For the text-containing cell, return its midpoint in [X, Y] coordinate format. 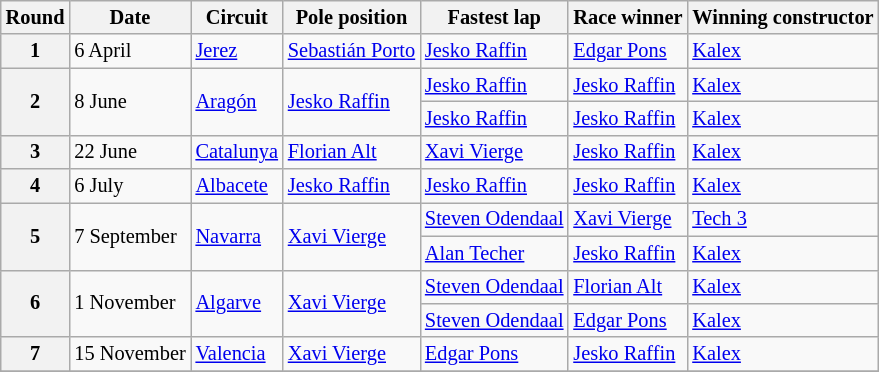
Fastest lap [494, 17]
Race winner [628, 17]
Albacete [237, 186]
Algarve [237, 304]
3 [36, 152]
15 November [130, 354]
Aragón [237, 102]
Navarra [237, 236]
7 September [130, 236]
Winning constructor [782, 17]
8 June [130, 102]
5 [36, 236]
2 [36, 102]
Circuit [237, 17]
1 November [130, 304]
Date [130, 17]
Jerez [237, 51]
Sebastián Porto [352, 51]
6 April [130, 51]
Valencia [237, 354]
6 [36, 304]
Round [36, 17]
1 [36, 51]
22 June [130, 152]
Tech 3 [782, 219]
4 [36, 186]
Catalunya [237, 152]
Alan Techer [494, 253]
6 July [130, 186]
7 [36, 354]
Pole position [352, 17]
